Identify which cell holds the provided text, then report its (X, Y) central coordinate. 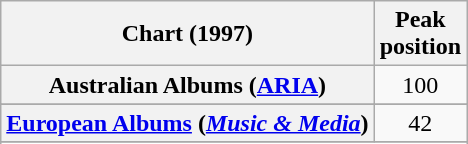
42 (420, 123)
Australian Albums (ARIA) (188, 85)
100 (420, 85)
European Albums (Music & Media) (188, 123)
Chart (1997) (188, 34)
Peakposition (420, 34)
